Return the (X, Y) coordinate for the center point of the cell that contains the specified text.  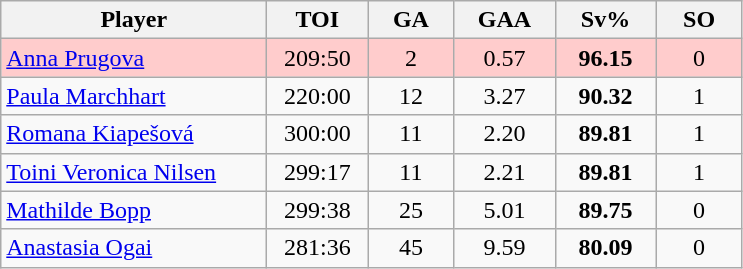
96.15 (606, 58)
281:36 (318, 248)
220:00 (318, 96)
Mathilde Bopp (134, 210)
5.01 (504, 210)
299:17 (318, 172)
2 (411, 58)
2.20 (504, 134)
3.27 (504, 96)
Anna Prugova (134, 58)
300:00 (318, 134)
Sv% (606, 20)
Player (134, 20)
GA (411, 20)
2.21 (504, 172)
90.32 (606, 96)
209:50 (318, 58)
80.09 (606, 248)
299:38 (318, 210)
89.75 (606, 210)
12 (411, 96)
GAA (504, 20)
9.59 (504, 248)
0.57 (504, 58)
Toini Veronica Nilsen (134, 172)
SO (699, 20)
45 (411, 248)
Paula Marchhart (134, 96)
TOI (318, 20)
Romana Kiapešová (134, 134)
25 (411, 210)
Anastasia Ogai (134, 248)
